Return the [x, y] coordinate for the center point of the cell that contains the specified text.  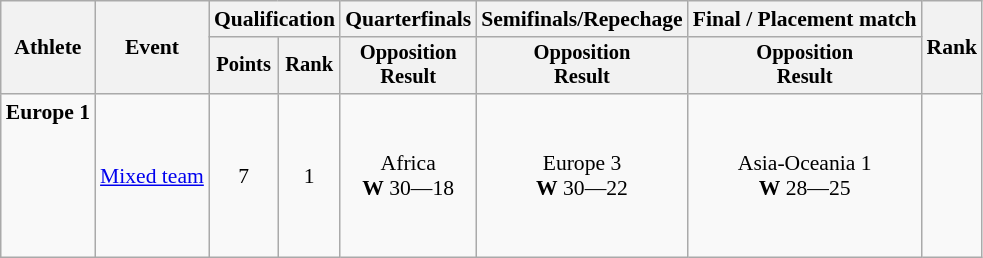
Semifinals/Repechage [582, 19]
AfricaW 30—18 [408, 176]
Qualification [274, 19]
7 [244, 176]
Event [152, 48]
Athlete [48, 48]
Asia-Oceania 1W 28—25 [805, 176]
Mixed team [152, 176]
1 [309, 176]
Europe 3W 30—22 [582, 176]
Quarterfinals [408, 19]
Final / Placement match [805, 19]
Points [244, 66]
Europe 1 [48, 176]
